Scan for the cell matching the given text and deliver its (X, Y) coordinate at center. 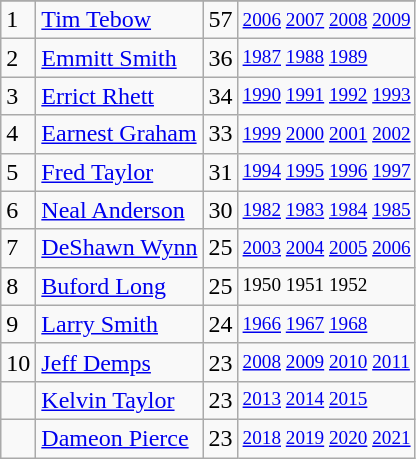
7 (18, 248)
2003 2004 2005 2006 (326, 248)
1 (18, 20)
8 (18, 286)
31 (220, 172)
Dameon Pierce (120, 438)
9 (18, 324)
30 (220, 210)
36 (220, 58)
Earnest Graham (120, 134)
Jeff Demps (120, 362)
2 (18, 58)
1987 1988 1989 (326, 58)
34 (220, 96)
6 (18, 210)
57 (220, 20)
2008 2009 2010 2011 (326, 362)
1999 2000 2001 2002 (326, 134)
33 (220, 134)
1994 1995 1996 1997 (326, 172)
24 (220, 324)
1982 1983 1984 1985 (326, 210)
Tim Tebow (120, 20)
2006 2007 2008 2009 (326, 20)
5 (18, 172)
Neal Anderson (120, 210)
2013 2014 2015 (326, 400)
3 (18, 96)
10 (18, 362)
DeShawn Wynn (120, 248)
1950 1951 1952 (326, 286)
Larry Smith (120, 324)
Buford Long (120, 286)
Errict Rhett (120, 96)
Emmitt Smith (120, 58)
2018 2019 2020 2021 (326, 438)
1966 1967 1968 (326, 324)
1990 1991 1992 1993 (326, 96)
Kelvin Taylor (120, 400)
4 (18, 134)
Fred Taylor (120, 172)
